Return the (X, Y) coordinate for the center point of the cell that contains the specified text.  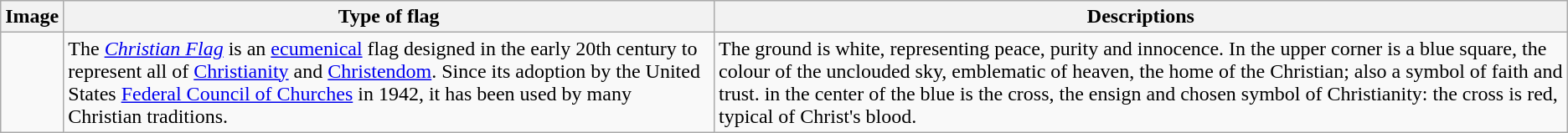
Type of flag (389, 17)
Image (32, 17)
Descriptions (1141, 17)
